Pinpoint the cell where the given text exists, returning its [x, y] midpoint coordinate. 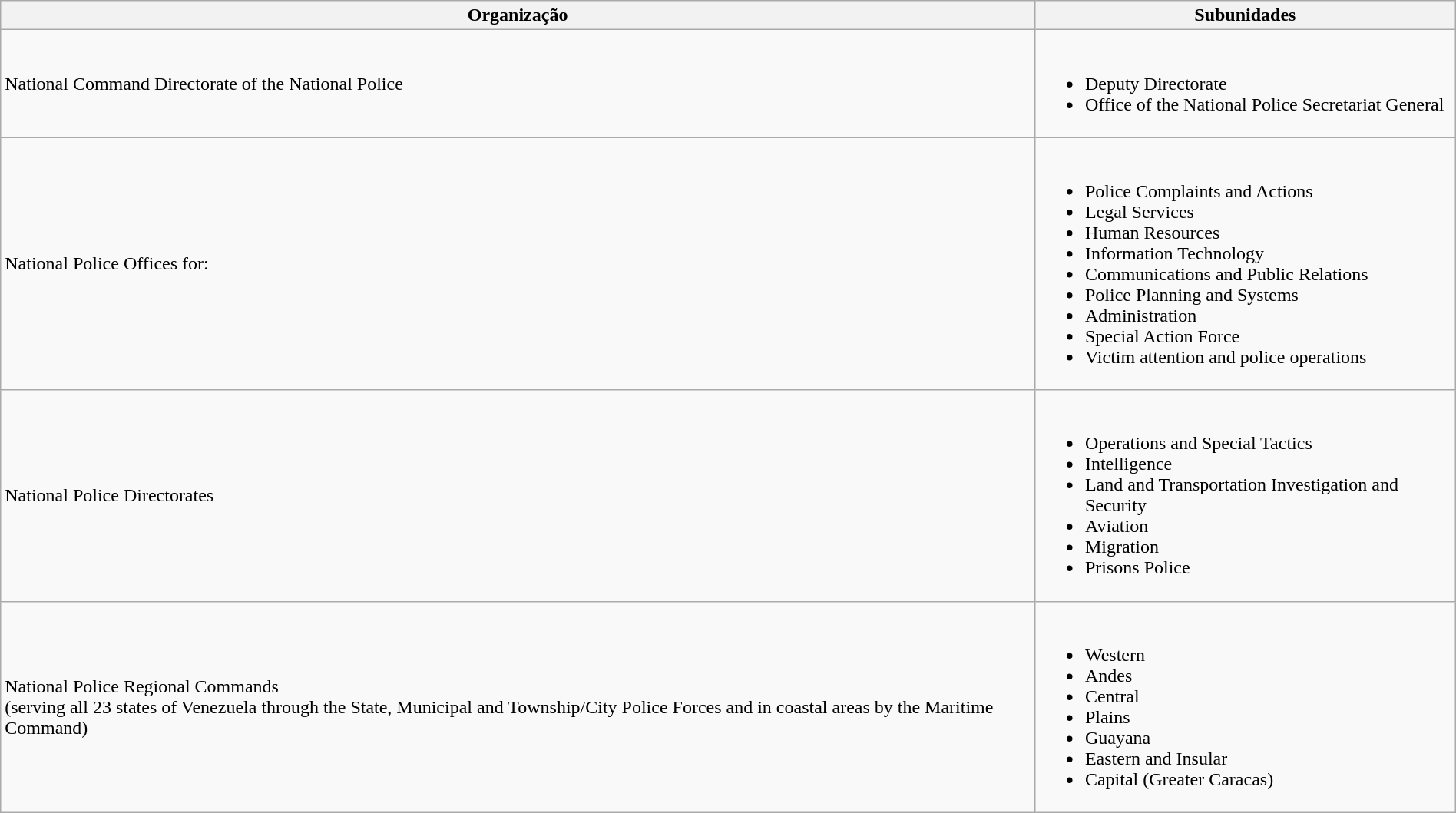
WesternAndesCentralPlainsGuayanaEastern and InsularCapital (Greater Caracas) [1245, 706]
National Police Directorates [518, 496]
Organização [518, 15]
Deputy DirectorateOffice of the National Police Secretariat General [1245, 84]
National Command Directorate of the National Police [518, 84]
Subunidades [1245, 15]
Operations and Special TacticsIntelligenceLand and Transportation Investigation and SecurityAviationMigrationPrisons Police [1245, 496]
National Police Offices for: [518, 264]
